Capture the cell that displays the provided text and extract its [x, y] central coordinate. 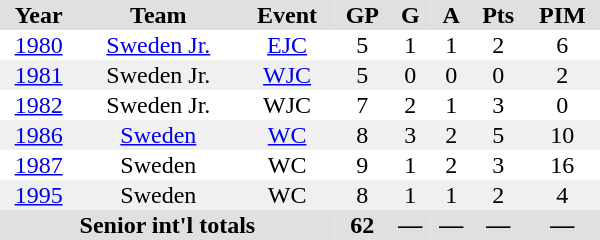
6 [562, 45]
4 [562, 195]
62 [362, 225]
G [410, 15]
Year [38, 15]
1995 [38, 195]
7 [362, 105]
Pts [498, 15]
Team [158, 15]
Event [286, 15]
1980 [38, 45]
1987 [38, 165]
1982 [38, 105]
Senior int'l totals [168, 225]
GP [362, 15]
16 [562, 165]
1986 [38, 135]
PIM [562, 15]
9 [362, 165]
1981 [38, 75]
EJC [286, 45]
10 [562, 135]
A [452, 15]
